For the text-containing cell, return its midpoint in [X, Y] coordinate format. 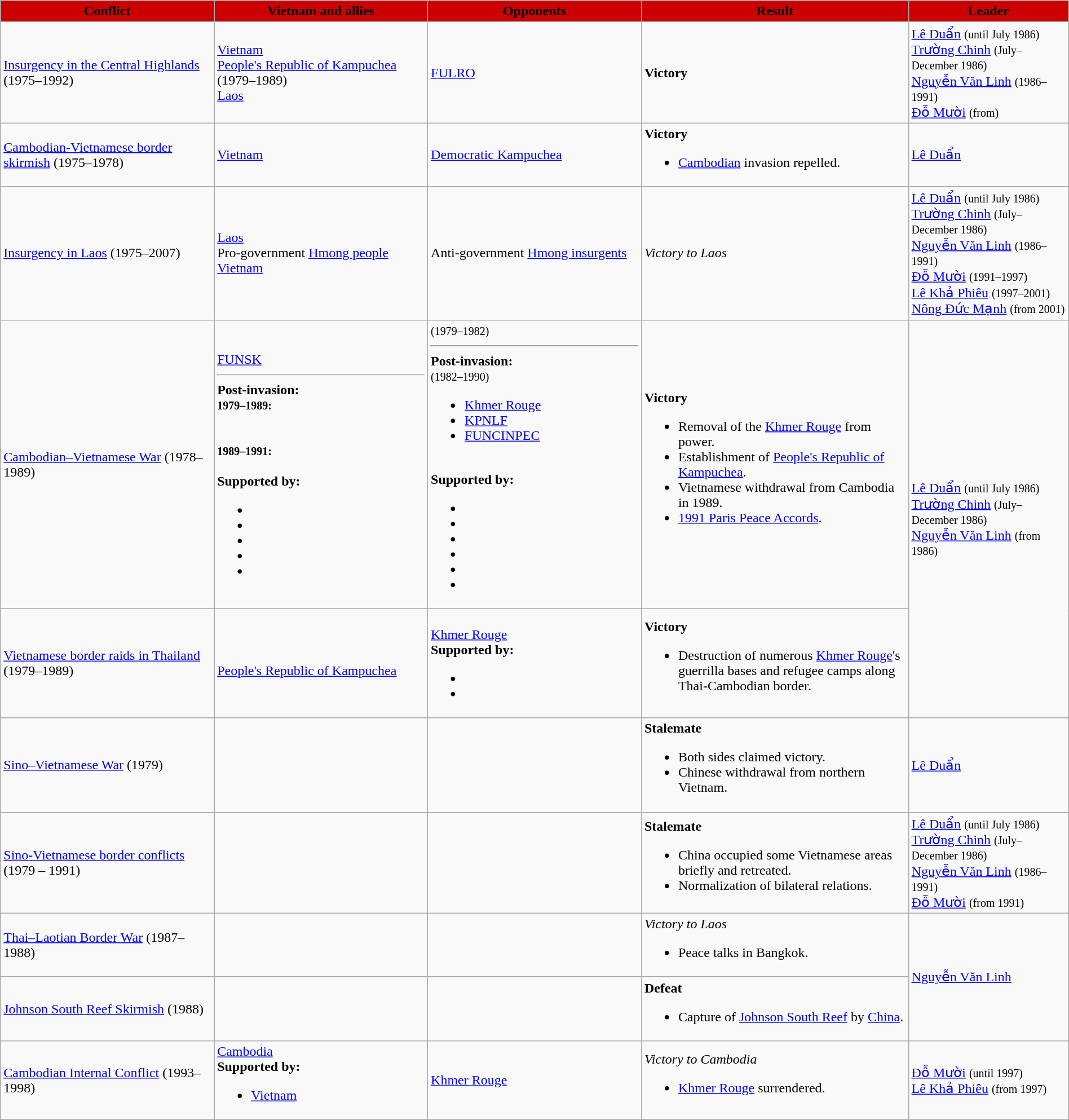
Sino–Vietnamese War (1979) [107, 765]
Insurgency in the Central Highlands (1975–1992) [107, 72]
Victory to LaosPeace talks in Bangkok. [775, 945]
Victory to CambodiaKhmer Rouge surrendered. [775, 1080]
Conflict [107, 11]
DefeatCapture of Johnson South Reef by China. [775, 1008]
Leader [988, 11]
Opponents [534, 11]
VictoryDestruction of numerous Khmer Rouge's guerrilla bases and refugee camps along Thai-Cambodian border. [775, 663]
Insurgency in Laos (1975–2007) [107, 253]
LaosPro-government Hmong people Vietnam [321, 253]
Vietnam [321, 155]
Johnson South Reef Skirmish (1988) [107, 1008]
FULRO [534, 72]
Cambodian–Vietnamese War (1978–1989) [107, 464]
Victory [775, 72]
Vietnamese border raids in Thailand (1979–1989) [107, 663]
Anti-government Hmong insurgents [534, 253]
Lê Duẩn (until July 1986) Trường Chinh (July–December 1986) Nguyễn Văn Linh (1986–1991) Đỗ Mười (from) [988, 72]
Victory to Laos [775, 253]
Đỗ Mười (until 1997) Lê Khả Phiêu (from 1997) [988, 1080]
(1979–1982)Post-invasion: (1982–1990) Khmer Rouge KPNLF FUNCINPECSupported by: [534, 464]
Khmer Rouge [534, 1080]
Result [775, 11]
FUNSKPost-invasion:1979–1989:1989–1991:Supported by: [321, 464]
Democratic Kampuchea [534, 155]
Vietnam People's Republic of Kampuchea (1979–1989) Laos [321, 72]
Khmer Rouge Supported by: [534, 663]
StalemateChina occupied some Vietnamese areas briefly and retreated.Normalization of bilateral relations. [775, 863]
Cambodian-Vietnamese border skirmish (1975–1978) [107, 155]
Lê Duẩn (until July 1986) Trường Chinh (July–December 1986) Nguyễn Văn Linh (from 1986) [988, 519]
People's Republic of Kampuchea [321, 663]
Vietnam and allies [321, 11]
StalemateBoth sides claimed victory.Chinese withdrawal from northern Vietnam. [775, 765]
Nguyễn Văn Linh [988, 977]
Cambodian Internal Conflict (1993–1998) [107, 1080]
Lê Duẩn (until July 1986) Trường Chinh (July–December 1986) Nguyễn Văn Linh (1986–1991)Đỗ Mười (from 1991) [988, 863]
Cambodia Supported by: Vietnam [321, 1080]
Thai–Laotian Border War (1987–1988) [107, 945]
VictoryCambodian invasion repelled. [775, 155]
Sino-Vietnamese border conflicts (1979 – 1991) [107, 863]
